Return the (x, y) coordinate for the center point of the cell that contains the specified text.  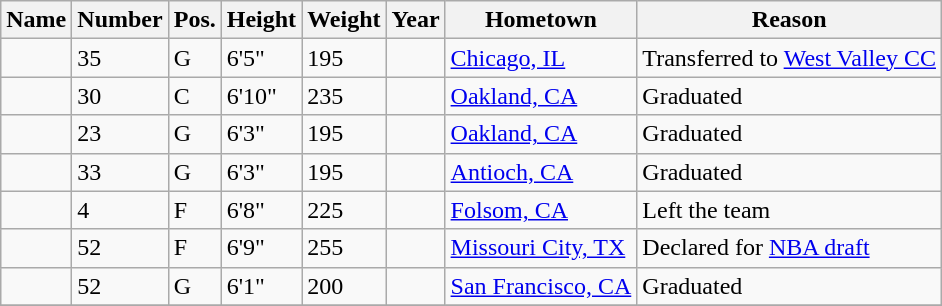
Number (120, 20)
4 (120, 210)
Height (261, 20)
Chicago, IL (541, 58)
C (194, 96)
Left the team (790, 210)
255 (344, 248)
Folsom, CA (541, 210)
Declared for NBA draft (790, 248)
33 (120, 172)
6'9" (261, 248)
30 (120, 96)
35 (120, 58)
Hometown (541, 20)
Transferred to West Valley CC (790, 58)
Weight (344, 20)
6'8" (261, 210)
Antioch, CA (541, 172)
235 (344, 96)
200 (344, 286)
Reason (790, 20)
225 (344, 210)
23 (120, 134)
Missouri City, TX (541, 248)
Pos. (194, 20)
Year (416, 20)
6'10" (261, 96)
Name (36, 20)
6'5" (261, 58)
6'1" (261, 286)
San Francisco, CA (541, 286)
